Determine the (X, Y) coordinate at the center of the cell enclosing the given text.  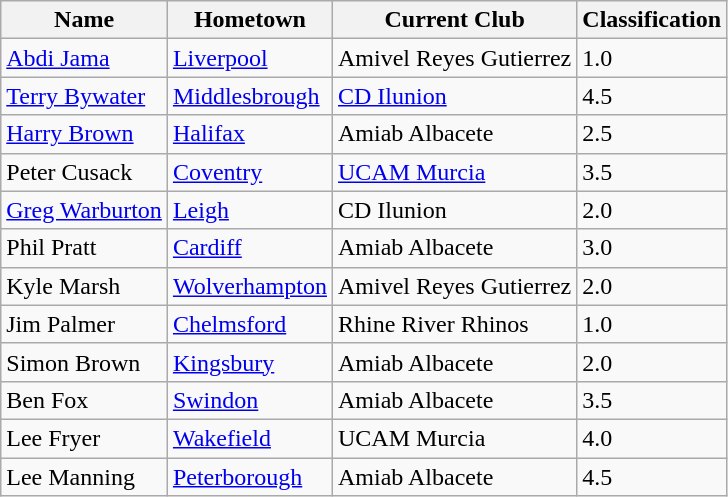
Swindon (250, 400)
Ben Fox (84, 400)
Leigh (250, 210)
Peterborough (250, 477)
Kingsbury (250, 362)
Jim Palmer (84, 324)
Abdi Jama (84, 58)
Name (84, 20)
4.0 (652, 438)
Phil Pratt (84, 248)
Halifax (250, 134)
2.5 (652, 134)
Middlesbrough (250, 96)
Lee Fryer (84, 438)
Wolverhampton (250, 286)
Hometown (250, 20)
Rhine River Rhinos (454, 324)
3.0 (652, 248)
Harry Brown (84, 134)
Current Club (454, 20)
Kyle Marsh (84, 286)
Simon Brown (84, 362)
Chelmsford (250, 324)
Liverpool (250, 58)
Wakefield (250, 438)
Greg Warburton (84, 210)
Lee Manning (84, 477)
Coventry (250, 172)
Terry Bywater (84, 96)
Peter Cusack (84, 172)
Classification (652, 20)
Cardiff (250, 248)
